Identify which cell holds the provided text, then report its [X, Y] central coordinate. 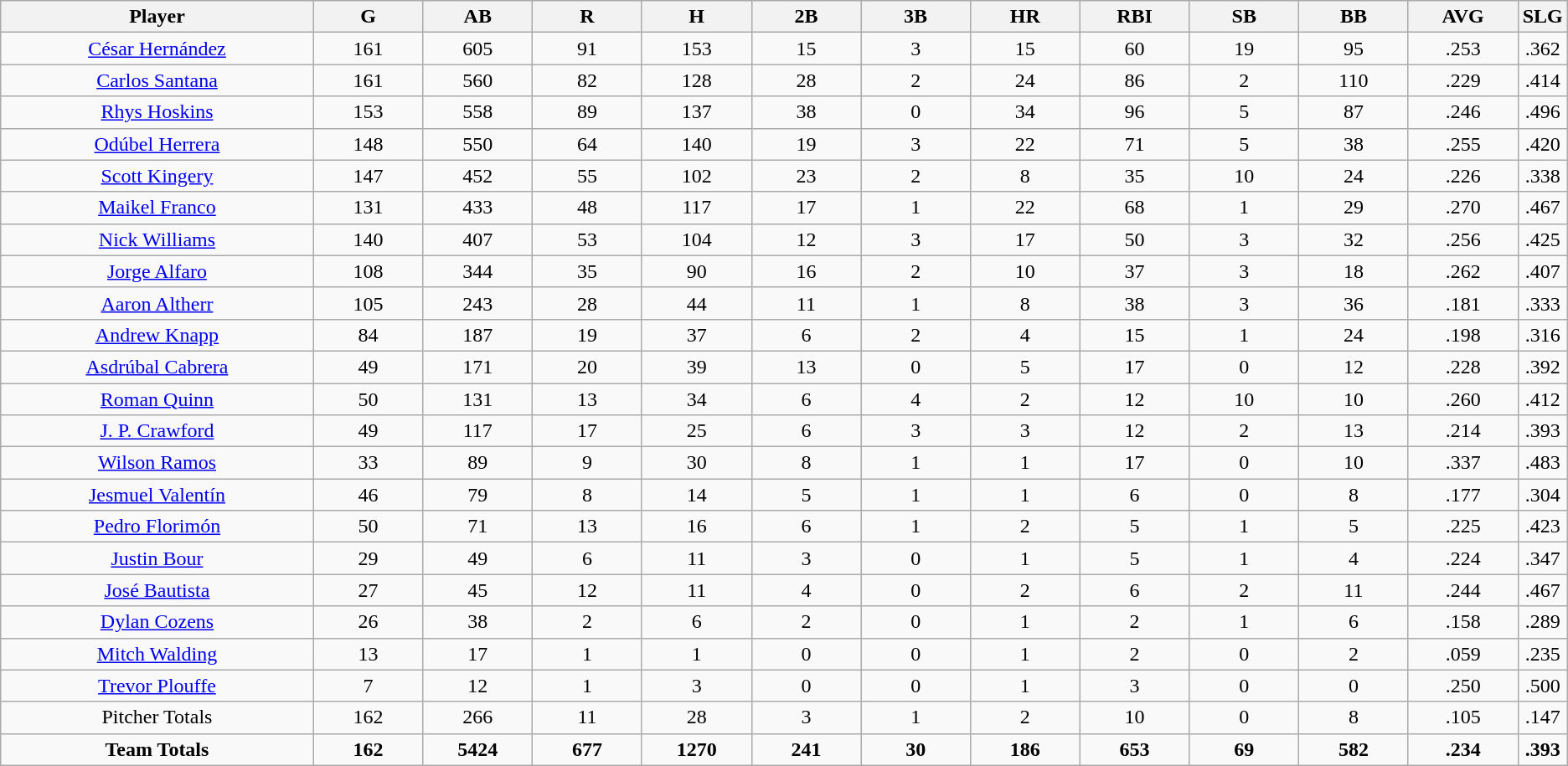
.414 [1543, 80]
César Hernández [157, 49]
.407 [1543, 271]
452 [477, 176]
Pedro Florimón [157, 527]
Rhys Hoskins [157, 112]
79 [477, 495]
.423 [1543, 527]
.316 [1543, 335]
44 [697, 303]
Player [157, 17]
R [588, 17]
2B [806, 17]
Scott Kingery [157, 176]
344 [477, 271]
.337 [1462, 463]
Odúbel Herrera [157, 144]
Jesmuel Valentín [157, 495]
AB [477, 17]
187 [477, 335]
.500 [1543, 686]
.412 [1543, 399]
550 [477, 144]
Roman Quinn [157, 399]
105 [369, 303]
.246 [1462, 112]
55 [588, 176]
.214 [1462, 431]
14 [697, 495]
.333 [1543, 303]
69 [1245, 749]
87 [1354, 112]
.260 [1462, 399]
.147 [1543, 717]
.234 [1462, 749]
.347 [1543, 558]
Justin Bour [157, 558]
45 [477, 590]
605 [477, 49]
407 [477, 239]
3B [916, 17]
148 [369, 144]
Maikel Franco [157, 208]
.198 [1462, 335]
186 [1025, 749]
677 [588, 749]
26 [369, 622]
.229 [1462, 80]
20 [588, 367]
SLG [1543, 17]
.420 [1543, 144]
Jorge Alfaro [157, 271]
.496 [1543, 112]
5424 [477, 749]
95 [1354, 49]
.392 [1543, 367]
AVG [1462, 17]
90 [697, 271]
.289 [1543, 622]
23 [806, 176]
.228 [1462, 367]
64 [588, 144]
128 [697, 80]
241 [806, 749]
27 [369, 590]
Carlos Santana [157, 80]
582 [1354, 749]
J. P. Crawford [157, 431]
110 [1354, 80]
32 [1354, 239]
.224 [1462, 558]
68 [1134, 208]
84 [369, 335]
H [697, 17]
.270 [1462, 208]
48 [588, 208]
9 [588, 463]
Asdrúbal Cabrera [157, 367]
.177 [1462, 495]
José Bautista [157, 590]
.304 [1543, 495]
RBI [1134, 17]
86 [1134, 80]
.181 [1462, 303]
Nick Williams [157, 239]
Trevor Plouffe [157, 686]
18 [1354, 271]
Mitch Walding [157, 654]
SB [1245, 17]
266 [477, 717]
7 [369, 686]
.262 [1462, 271]
.253 [1462, 49]
G [369, 17]
108 [369, 271]
137 [697, 112]
.362 [1543, 49]
.338 [1543, 176]
560 [477, 80]
433 [477, 208]
46 [369, 495]
.483 [1543, 463]
102 [697, 176]
BB [1354, 17]
96 [1134, 112]
.244 [1462, 590]
Wilson Ramos [157, 463]
171 [477, 367]
Pitcher Totals [157, 717]
147 [369, 176]
Dylan Cozens [157, 622]
Aaron Altherr [157, 303]
.158 [1462, 622]
33 [369, 463]
36 [1354, 303]
243 [477, 303]
.255 [1462, 144]
.235 [1543, 654]
82 [588, 80]
.226 [1462, 176]
.225 [1462, 527]
.250 [1462, 686]
.256 [1462, 239]
.059 [1462, 654]
Team Totals [157, 749]
60 [1134, 49]
25 [697, 431]
91 [588, 49]
.425 [1543, 239]
53 [588, 239]
HR [1025, 17]
1270 [697, 749]
39 [697, 367]
Andrew Knapp [157, 335]
104 [697, 239]
.105 [1462, 717]
558 [477, 112]
653 [1134, 749]
